Capture the cell that displays the provided text and extract its (x, y) central coordinate. 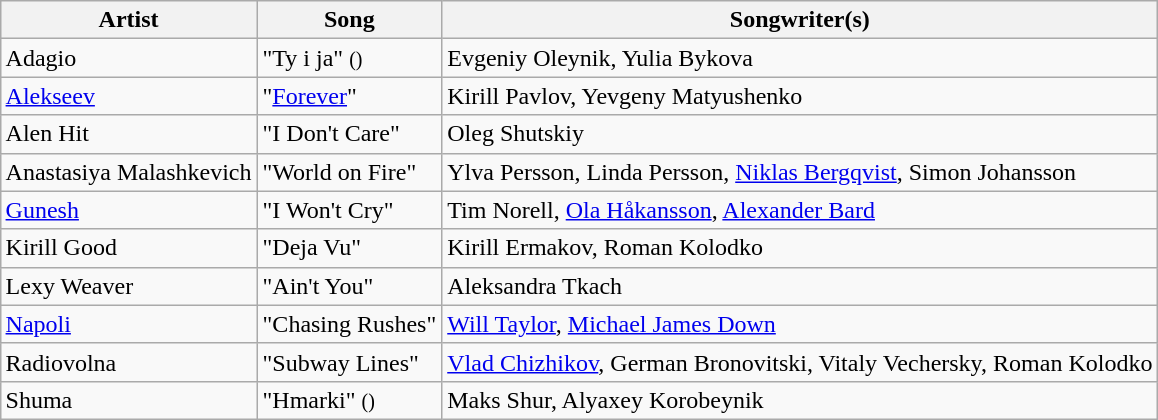
Maks Shur, Alyaxey Korobeynik (800, 400)
"Hmarki" () (350, 400)
Gunesh (128, 210)
Evgeniy Oleynik, Yulia Bykova (800, 58)
"I Won't Cry" (350, 210)
Lexy Weaver (128, 286)
"World on Fire" (350, 172)
"Ain't You" (350, 286)
Alekseev (128, 96)
Napoli (128, 324)
Tim Norell, Ola Håkansson, Alexander Bard (800, 210)
Kirill Ermakov, Roman Kolodko (800, 248)
"Subway Lines" (350, 362)
Oleg Shutskiy (800, 134)
"Ty i ja" () (350, 58)
"Deja Vu" (350, 248)
Artist (128, 20)
"Chasing Rushes" (350, 324)
Alen Hit (128, 134)
Kirill Good (128, 248)
Kirill Pavlov, Yevgeny Matyushenko (800, 96)
Radiovolna (128, 362)
Adagio (128, 58)
Anastasiya Malashkevich (128, 172)
Song (350, 20)
"Forever" (350, 96)
Ylva Persson, Linda Persson, Niklas Bergqvist, Simon Johansson (800, 172)
Aleksandra Tkach (800, 286)
Songwriter(s) (800, 20)
Vlad Chizhikov, German Bronovitski, Vitaly Vechersky, Roman Kolodko (800, 362)
Will Taylor, Michael James Down (800, 324)
"I Don't Care" (350, 134)
Shuma (128, 400)
